Scan for the cell matching the given text and deliver its (X, Y) coordinate at center. 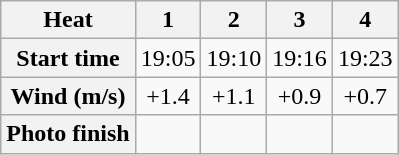
19:05 (168, 58)
+1.4 (168, 96)
Heat (68, 20)
4 (365, 20)
Wind (m/s) (68, 96)
1 (168, 20)
+1.1 (234, 96)
19:16 (300, 58)
+0.7 (365, 96)
+0.9 (300, 96)
3 (300, 20)
19:10 (234, 58)
19:23 (365, 58)
Start time (68, 58)
2 (234, 20)
Photo finish (68, 134)
